Capture the cell that displays the provided text and extract its (X, Y) central coordinate. 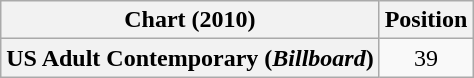
Position (426, 20)
US Adult Contemporary (Billboard) (190, 58)
39 (426, 58)
Chart (2010) (190, 20)
